Scan for the cell matching the given text and deliver its [x, y] coordinate at center. 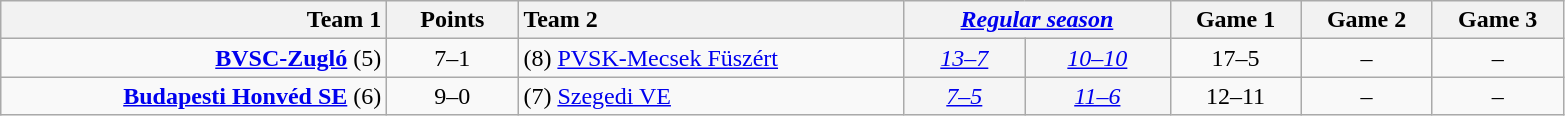
Regular season [1037, 20]
Game 2 [1366, 20]
17–5 [1236, 58]
Points [452, 20]
Team 1 [194, 20]
11–6 [1098, 96]
7–5 [964, 96]
(7) Szegedi VE [711, 96]
9–0 [452, 96]
Game 3 [1498, 20]
13–7 [964, 58]
(8) PVSK-Mecsek Füszért [711, 58]
7–1 [452, 58]
12–11 [1236, 96]
BVSC-Zugló (5) [194, 58]
Team 2 [711, 20]
10–10 [1098, 58]
Budapesti Honvéd SE (6) [194, 96]
Game 1 [1236, 20]
